From the cell containing the given text, extract its center point as [X, Y] coordinate. 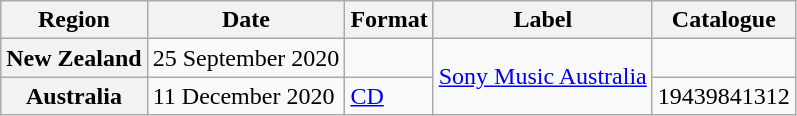
11 December 2020 [246, 96]
New Zealand [74, 58]
19439841312 [724, 96]
Australia [74, 96]
Format [389, 20]
Catalogue [724, 20]
25 September 2020 [246, 58]
CD [389, 96]
Date [246, 20]
Sony Music Australia [542, 77]
Label [542, 20]
Region [74, 20]
